Output the [x, y] coordinate of the center of the cell containing the given text.  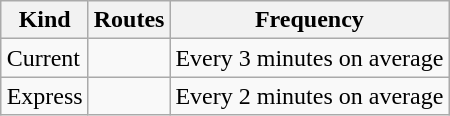
Current [44, 58]
Frequency [310, 20]
Express [44, 96]
Every 2 minutes on average [310, 96]
Routes [129, 20]
Every 3 minutes on average [310, 58]
Kind [44, 20]
